Scan for the cell matching the given text and deliver its [x, y] coordinate at center. 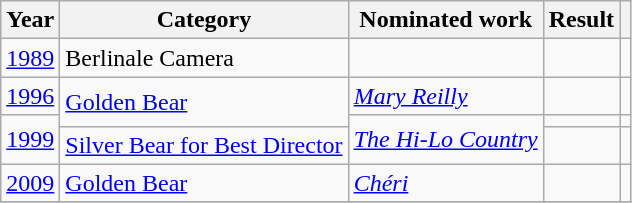
Silver Bear for Best Director [204, 145]
1989 [30, 58]
Year [30, 20]
1996 [30, 96]
Mary Reilly [446, 96]
2009 [30, 183]
Chéri [446, 183]
Nominated work [446, 20]
Berlinale Camera [204, 58]
1999 [30, 140]
Category [204, 20]
The Hi-Lo Country [446, 140]
Result [581, 20]
